Provide the [x, y] coordinate of the cell's center where the given text is located.  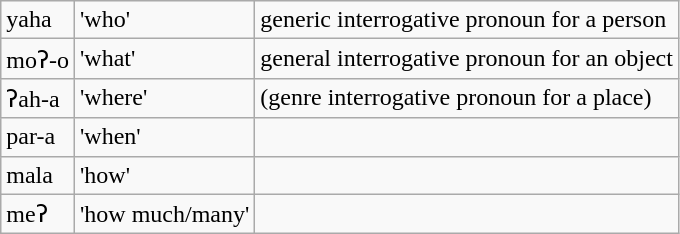
meʔ [38, 214]
'when' [164, 137]
'what' [164, 59]
moʔ-o [38, 59]
general interrogative pronoun for an object [467, 59]
'who' [164, 20]
'how' [164, 175]
'where' [164, 98]
'how much/many' [164, 214]
par-a [38, 137]
ʔah-a [38, 98]
generic interrogative pronoun for a person [467, 20]
(genre interrogative pronoun for a place) [467, 98]
mala [38, 175]
yaha [38, 20]
